Search for the cell housing the specified text and yield its (x, y) center coordinate. 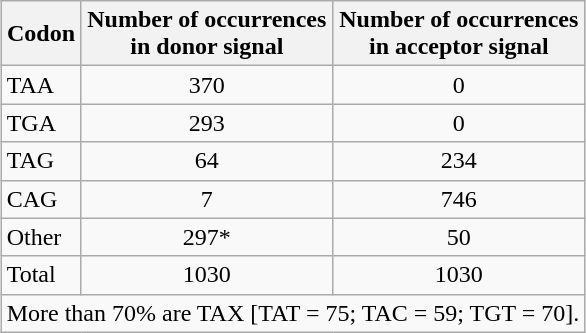
234 (459, 161)
Codon (41, 34)
Other (41, 237)
Number of occurrencesin donor signal (207, 34)
Total (41, 275)
297* (207, 237)
746 (459, 199)
370 (207, 85)
CAG (41, 199)
TGA (41, 123)
Number of occurrencesin acceptor signal (459, 34)
TAA (41, 85)
TAG (41, 161)
64 (207, 161)
293 (207, 123)
50 (459, 237)
More than 70% are TAX [TAT = 75; TAC = 59; TGT = 70]. (293, 313)
7 (207, 199)
